Detect which cell encompasses the target text, then output its (X, Y) center coordinate. 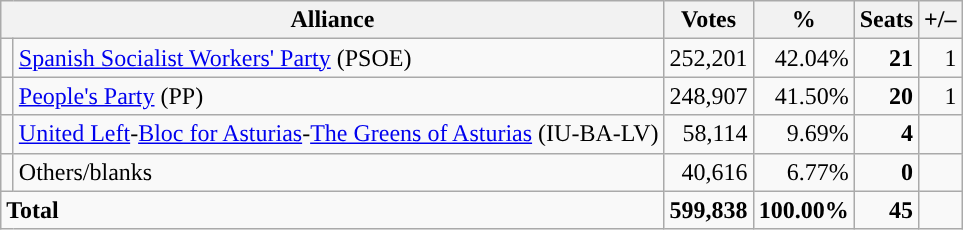
Alliance (332, 20)
248,907 (708, 96)
42.04% (804, 58)
% (804, 20)
Spanish Socialist Workers' Party (PSOE) (338, 58)
+/– (940, 20)
58,114 (708, 134)
100.00% (804, 210)
Others/blanks (338, 172)
4 (886, 134)
45 (886, 210)
Seats (886, 20)
People's Party (PP) (338, 96)
Total (332, 210)
40,616 (708, 172)
20 (886, 96)
252,201 (708, 58)
United Left-Bloc for Asturias-The Greens of Asturias (IU-BA-LV) (338, 134)
9.69% (804, 134)
21 (886, 58)
0 (886, 172)
599,838 (708, 210)
6.77% (804, 172)
41.50% (804, 96)
Votes (708, 20)
